Capture the cell that displays the provided text and extract its [x, y] central coordinate. 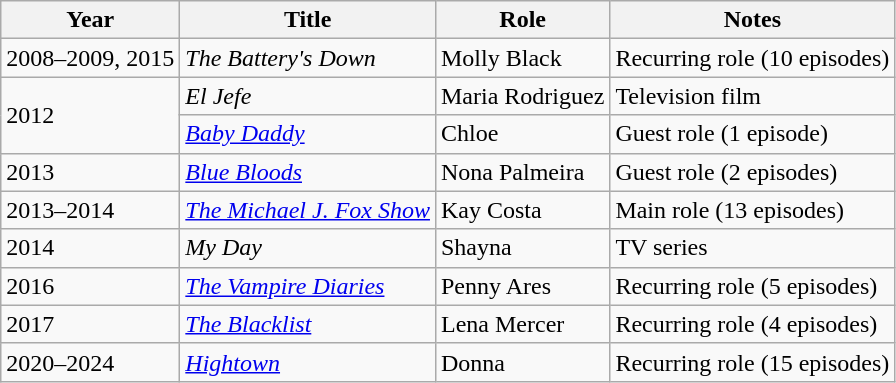
Title [308, 20]
2013 [90, 172]
Recurring role (4 episodes) [752, 324]
Baby Daddy [308, 134]
Recurring role (15 episodes) [752, 362]
Guest role (2 episodes) [752, 172]
Guest role (1 episode) [752, 134]
Donna [522, 362]
Blue Bloods [308, 172]
Hightown [308, 362]
2016 [90, 286]
Television film [752, 96]
My Day [308, 248]
The Blacklist [308, 324]
Role [522, 20]
Maria Rodriguez [522, 96]
Lena Mercer [522, 324]
Main role (13 episodes) [752, 210]
2014 [90, 248]
Recurring role (10 episodes) [752, 58]
Kay Costa [522, 210]
Penny Ares [522, 286]
The Vampire Diaries [308, 286]
2017 [90, 324]
The Michael J. Fox Show [308, 210]
2008–2009, 2015 [90, 58]
2012 [90, 115]
El Jefe [308, 96]
TV series [752, 248]
2020–2024 [90, 362]
Nona Palmeira [522, 172]
Recurring role (5 episodes) [752, 286]
Chloe [522, 134]
Shayna [522, 248]
The Battery's Down [308, 58]
Year [90, 20]
Molly Black [522, 58]
Notes [752, 20]
2013–2014 [90, 210]
